Detect which cell encompasses the target text, then output its (X, Y) center coordinate. 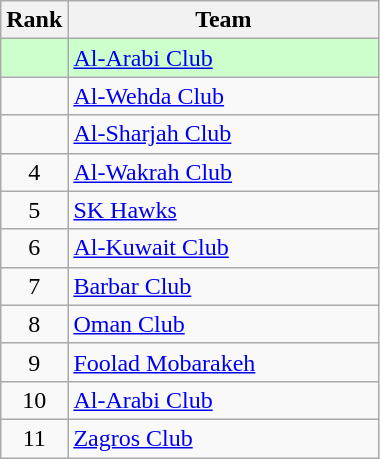
5 (34, 210)
8 (34, 324)
10 (34, 400)
4 (34, 172)
Al-Wehda Club (224, 96)
Al-Sharjah Club (224, 134)
Al-Wakrah Club (224, 172)
Oman Club (224, 324)
Foolad Mobarakeh (224, 362)
Al-Kuwait Club (224, 248)
7 (34, 286)
Team (224, 20)
9 (34, 362)
Rank (34, 20)
Barbar Club (224, 286)
11 (34, 438)
6 (34, 248)
SK Hawks (224, 210)
Zagros Club (224, 438)
